Identify which cell holds the provided text, then report its (x, y) central coordinate. 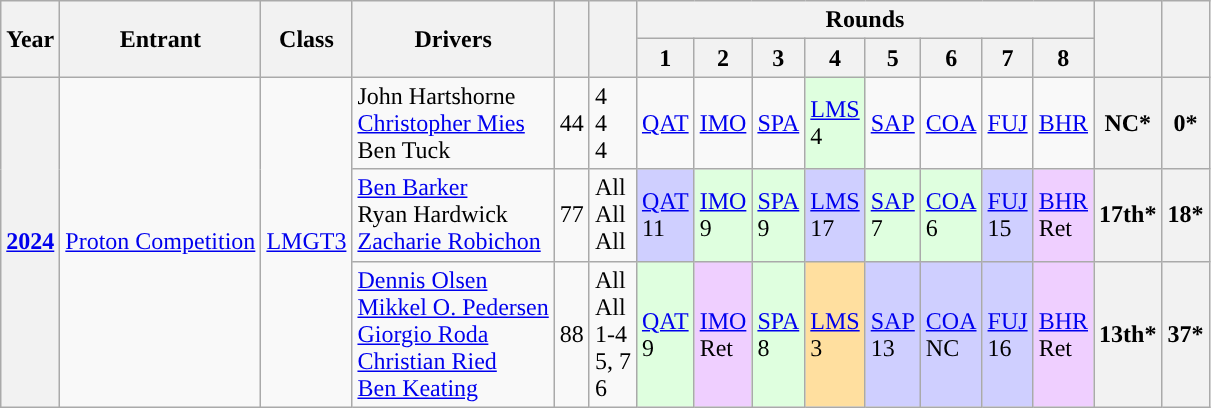
IMORet (723, 334)
AllAllAll (612, 215)
3 (778, 58)
SAP13 (892, 334)
444 (612, 123)
6 (951, 58)
44 (572, 123)
NC* (1128, 123)
LMS4 (835, 123)
BHR (1063, 123)
13th* (1128, 334)
Drivers (453, 39)
SPA8 (778, 334)
FUJ16 (1008, 334)
Class (306, 39)
Proton Competition (160, 242)
5 (892, 58)
LMS3 (835, 334)
QAT9 (665, 334)
77 (572, 215)
SPA (778, 123)
Ben Barker Ryan Hardwick Zacharie Robichon (453, 215)
18* (1186, 215)
FUJ (1008, 123)
2 (723, 58)
LMS17 (835, 215)
COANC (951, 334)
4 (835, 58)
37* (1186, 334)
QAT (665, 123)
0* (1186, 123)
Rounds (864, 20)
1 (665, 58)
Entrant (160, 39)
COA (951, 123)
2024 (30, 242)
FUJ15 (1008, 215)
Dennis Olsen Mikkel O. Pedersen Giorgio Roda Christian Ried Ben Keating (453, 334)
7 (1008, 58)
17th* (1128, 215)
8 (1063, 58)
LMGT3 (306, 242)
John Hartshorne Christopher Mies Ben Tuck (453, 123)
SPA9 (778, 215)
QAT11 (665, 215)
88 (572, 334)
SAP (892, 123)
IMO (723, 123)
SAP7 (892, 215)
IMO9 (723, 215)
AllAll1-45, 76 (612, 334)
Year (30, 39)
COA6 (951, 215)
